Pinpoint the cell where the given text exists, returning its (x, y) midpoint coordinate. 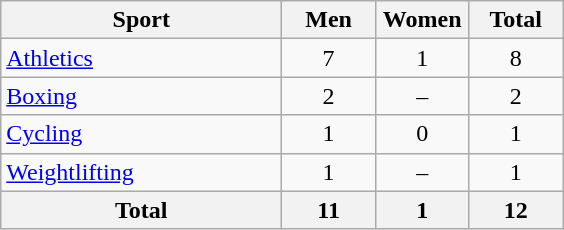
Cycling (142, 134)
Sport (142, 20)
Women (422, 20)
12 (516, 210)
8 (516, 58)
7 (329, 58)
Weightlifting (142, 172)
Boxing (142, 96)
0 (422, 134)
11 (329, 210)
Men (329, 20)
Athletics (142, 58)
